Determine the (X, Y) coordinate at the center of the cell enclosing the given text.  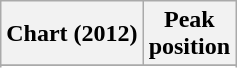
Peak position (189, 34)
Chart (2012) (72, 34)
